Return [x, y] of the center of cell containing provided text 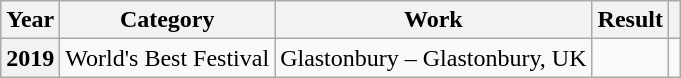
Year [30, 20]
Result [630, 20]
2019 [30, 58]
Glastonbury – Glastonbury, UK [434, 58]
World's Best Festival [168, 58]
Work [434, 20]
Category [168, 20]
